Return the (x, y) coordinate for the center point of the cell that contains the specified text.  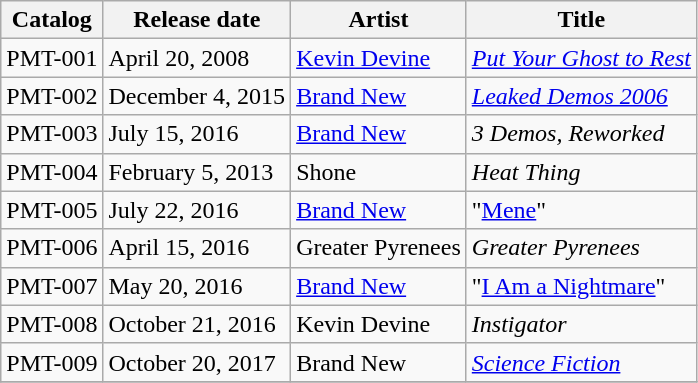
October 21, 2016 (197, 324)
July 22, 2016 (197, 210)
April 20, 2008 (197, 58)
Catalog (52, 20)
Shone (379, 172)
PMT-003 (52, 134)
PMT-008 (52, 324)
"Mene" (581, 210)
Title (581, 20)
Instigator (581, 324)
PMT-004 (52, 172)
Put Your Ghost to Rest (581, 58)
Science Fiction (581, 362)
December 4, 2015 (197, 96)
PMT-009 (52, 362)
PMT-001 (52, 58)
October 20, 2017 (197, 362)
Heat Thing (581, 172)
Leaked Demos 2006 (581, 96)
April 15, 2016 (197, 248)
PMT-005 (52, 210)
3 Demos, Reworked (581, 134)
Release date (197, 20)
May 20, 2016 (197, 286)
July 15, 2016 (197, 134)
PMT-006 (52, 248)
PMT-007 (52, 286)
Artist (379, 20)
PMT-002 (52, 96)
"I Am a Nightmare" (581, 286)
February 5, 2013 (197, 172)
